Extract the [x, y] coordinate from the center of the cell holding the provided text.  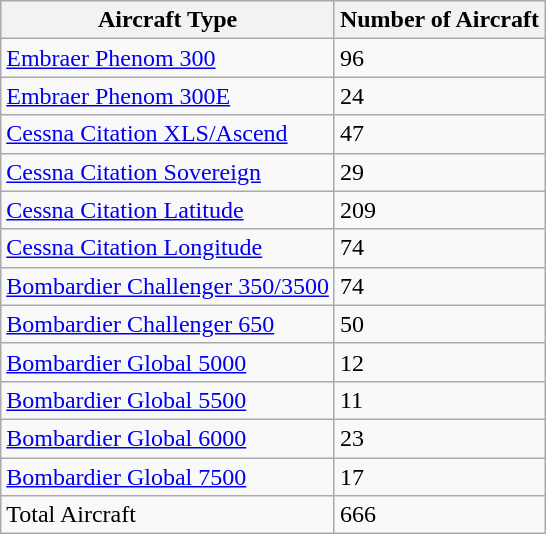
17 [439, 477]
Cessna Citation Longitude [168, 248]
12 [439, 362]
96 [439, 58]
Cessna Citation XLS/Ascend [168, 134]
11 [439, 400]
Cessna Citation Latitude [168, 210]
Cessna Citation Sovereign [168, 172]
29 [439, 172]
Bombardier Global 7500 [168, 477]
Embraer Phenom 300E [168, 96]
Bombardier Global 5500 [168, 400]
Bombardier Challenger 650 [168, 324]
Bombardier Challenger 350/3500 [168, 286]
23 [439, 438]
Aircraft Type [168, 20]
24 [439, 96]
666 [439, 515]
Bombardier Global 6000 [168, 438]
47 [439, 134]
209 [439, 210]
Embraer Phenom 300 [168, 58]
Bombardier Global 5000 [168, 362]
Number of Aircraft [439, 20]
50 [439, 324]
Total Aircraft [168, 515]
